Provide the (x, y) coordinate of the cell's center where the given text is located.  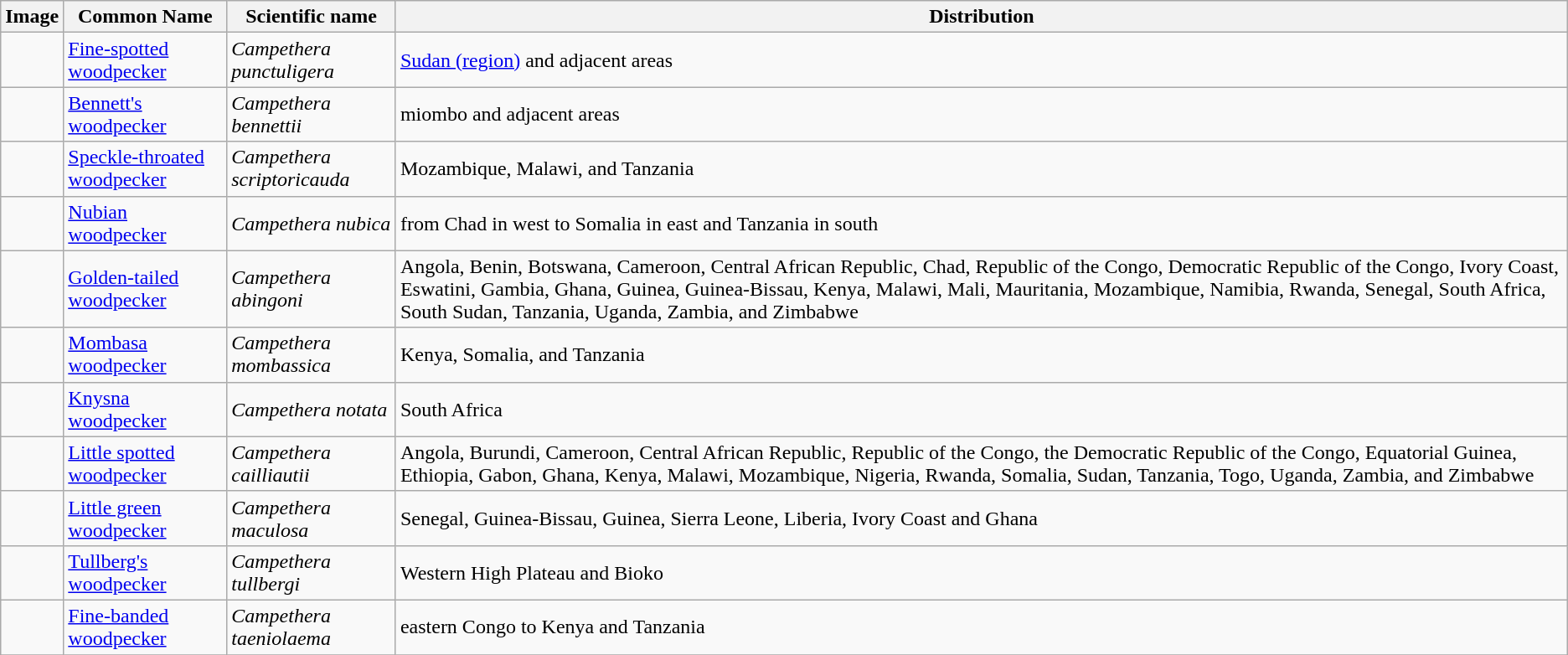
Campethera bennettii (312, 114)
eastern Congo to Kenya and Tanzania (982, 627)
Scientific name (312, 17)
Mombasa woodpecker (146, 355)
South Africa (982, 409)
from Chad in west to Somalia in east and Tanzania in south (982, 223)
Sudan (region) and adjacent areas (982, 60)
Campethera nubica (312, 223)
Little green woodpecker (146, 518)
Fine-banded woodpecker (146, 627)
Bennett's woodpecker (146, 114)
Speckle-throated woodpecker (146, 169)
Campethera tullbergi (312, 573)
Campethera cailliautii (312, 464)
Kenya, Somalia, and Tanzania (982, 355)
Mozambique, Malawi, and Tanzania (982, 169)
Campethera maculosa (312, 518)
Little spotted woodpecker (146, 464)
Common Name (146, 17)
Campethera scriptoricauda (312, 169)
miombo and adjacent areas (982, 114)
Knysna woodpecker (146, 409)
Golden-tailed woodpecker (146, 289)
Western High Plateau and Bioko (982, 573)
Campethera mombassica (312, 355)
Campethera notata (312, 409)
Tullberg's woodpecker (146, 573)
Fine-spotted woodpecker (146, 60)
Distribution (982, 17)
Senegal, Guinea-Bissau, Guinea, Sierra Leone, Liberia, Ivory Coast and Ghana (982, 518)
Campethera abingoni (312, 289)
Campethera taeniolaema (312, 627)
Image (32, 17)
Nubian woodpecker (146, 223)
Campethera punctuligera (312, 60)
